Locate the cell with the specified text and output its [x, y] center coordinate. 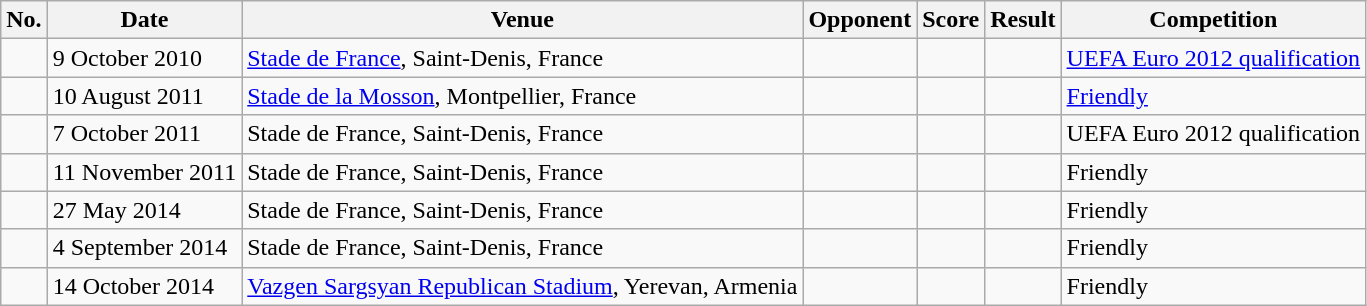
Score [951, 20]
4 September 2014 [144, 248]
10 August 2011 [144, 96]
No. [24, 20]
Date [144, 20]
Stade de la Mosson, Montpellier, France [522, 96]
Result [1023, 20]
27 May 2014 [144, 210]
7 October 2011 [144, 134]
Opponent [860, 20]
11 November 2011 [144, 172]
9 October 2010 [144, 58]
Venue [522, 20]
14 October 2014 [144, 286]
Vazgen Sargsyan Republican Stadium, Yerevan, Armenia [522, 286]
Competition [1214, 20]
